Extract the (X, Y) coordinate from the center of the cell holding the provided text.  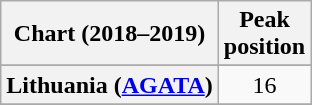
16 (264, 85)
Peakposition (264, 34)
Lithuania (AGATA) (110, 85)
Chart (2018–2019) (110, 34)
